Return (x, y) of the center of cell containing provided text 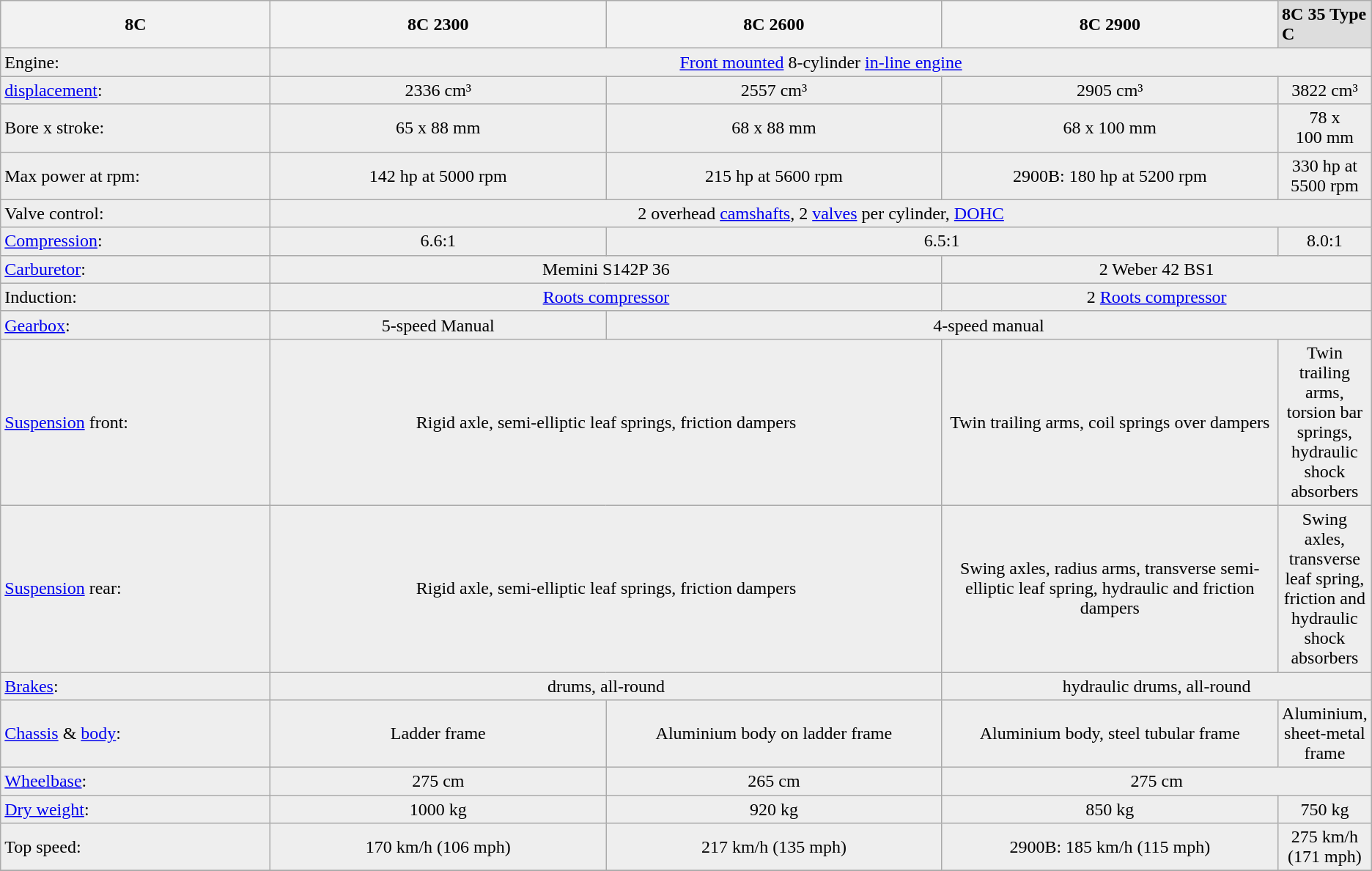
68 x 100 mm (1110, 128)
Bore x stroke: (136, 128)
265 cm (774, 782)
217 km/h (135 mph) (774, 848)
330 hp at 5500 rpm (1325, 176)
Twin trailing arms, coil springs over dampers (1110, 422)
Memini S142P 36 (606, 269)
5-speed Manual (438, 325)
drums, all-round (606, 686)
2900B: 185 km/h (115 mph) (1110, 848)
2 Roots compressor (1157, 297)
8.0:1 (1325, 241)
Wheelbase: (136, 782)
2900B: 180 hp at 5200 rpm (1110, 176)
Suspension front: (136, 422)
Aluminium, sheet-metal frame (1325, 734)
Top speed: (136, 848)
2905 cm³ (1110, 90)
Aluminium body, steel tubular frame (1110, 734)
Gearbox: (136, 325)
2 Weber 42 BS1 (1157, 269)
Swing axles, radius arms, transverse semi-elliptic leaf spring, hydraulic and friction dampers (1110, 588)
8C 35 Type C (1325, 25)
8C 2900 (1110, 25)
65 x 88 mm (438, 128)
850 kg (1110, 809)
Front mounted 8-cylinder in-line engine (821, 62)
920 kg (774, 809)
hydraulic drums, all-round (1157, 686)
142 hp at 5000 rpm (438, 176)
Compression: (136, 241)
displacement: (136, 90)
Dry weight: (136, 809)
6.6:1 (438, 241)
3822 cm³ (1325, 90)
8C 2600 (774, 25)
4-speed manual (989, 325)
68 x 88 mm (774, 128)
8C 2300 (438, 25)
Twin trailing arms, torsion bar springs, hydraulic shock absorbers (1325, 422)
8C (136, 25)
Ladder frame (438, 734)
Engine: (136, 62)
Brakes: (136, 686)
215 hp at 5600 rpm (774, 176)
2 overhead camshafts, 2 valves per cylinder, DOHC (821, 213)
Induction: (136, 297)
Swing axles, transverse leaf spring, friction and hydraulic shock absorbers (1325, 588)
Aluminium body on ladder frame (774, 734)
Roots compressor (606, 297)
Suspension rear: (136, 588)
2557 cm³ (774, 90)
750 kg (1325, 809)
275 km/h (171 mph) (1325, 848)
6.5:1 (943, 241)
Valve control: (136, 213)
Chassis & body: (136, 734)
170 km/h (106 mph) (438, 848)
1000 kg (438, 809)
Carburetor: (136, 269)
2336 cm³ (438, 90)
78 x 100 mm (1325, 128)
Max power at rpm: (136, 176)
